Locate the cell with the specified text and output its (X, Y) center coordinate. 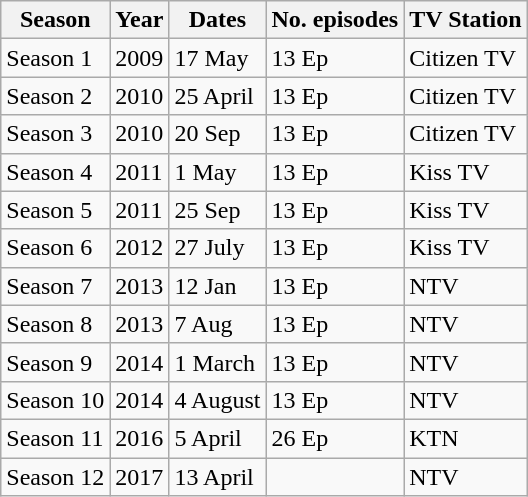
13 April (218, 477)
Season 10 (56, 400)
Season 8 (56, 324)
20 Sep (218, 134)
Year (140, 20)
KTN (466, 438)
Season 2 (56, 96)
Season 7 (56, 286)
17 May (218, 58)
Season 6 (56, 248)
7 Aug (218, 324)
1 March (218, 362)
2009 (140, 58)
TV Station (466, 20)
Season 1 (56, 58)
1 May (218, 172)
25 Sep (218, 210)
4 August (218, 400)
Season 4 (56, 172)
Season 12 (56, 477)
Season 3 (56, 134)
2012 (140, 248)
Dates (218, 20)
Season 11 (56, 438)
Season 5 (56, 210)
26 Ep (335, 438)
5 April (218, 438)
25 April (218, 96)
Season (56, 20)
2017 (140, 477)
27 July (218, 248)
12 Jan (218, 286)
Season 9 (56, 362)
No. episodes (335, 20)
2016 (140, 438)
